From the cell containing the given text, extract its center point as (X, Y) coordinate. 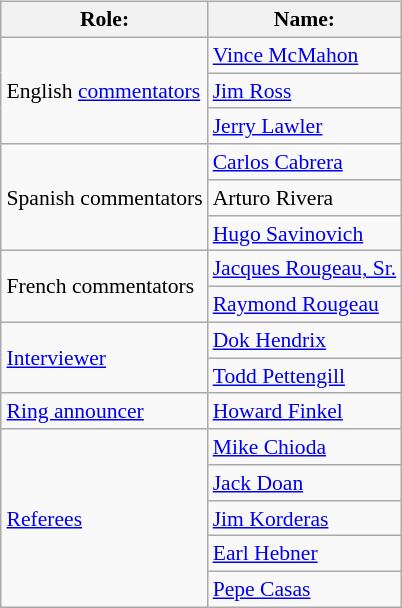
Arturo Rivera (305, 198)
English commentators (104, 90)
Jack Doan (305, 483)
Hugo Savinovich (305, 233)
Carlos Cabrera (305, 162)
Ring announcer (104, 411)
Spanish commentators (104, 198)
Role: (104, 20)
Jim Korderas (305, 518)
Referees (104, 518)
French commentators (104, 286)
Jerry Lawler (305, 126)
Dok Hendrix (305, 340)
Howard Finkel (305, 411)
Mike Chioda (305, 447)
Pepe Casas (305, 590)
Raymond Rougeau (305, 305)
Interviewer (104, 358)
Jim Ross (305, 91)
Todd Pettengill (305, 376)
Jacques Rougeau, Sr. (305, 269)
Name: (305, 20)
Vince McMahon (305, 55)
Earl Hebner (305, 554)
